Extract the (X, Y) coordinate from the center of the cell holding the provided text.  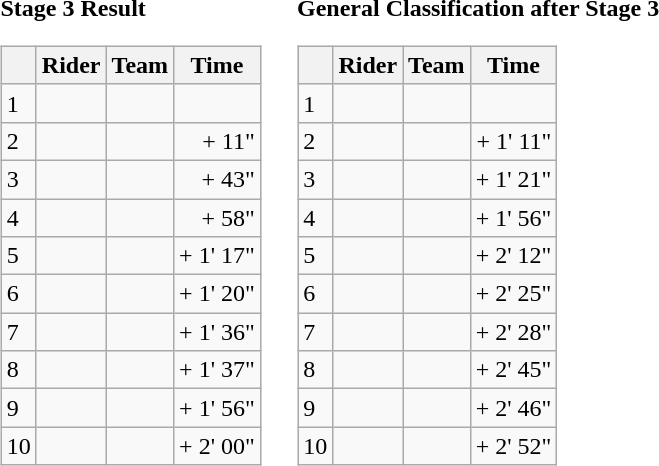
+ 2' 00" (218, 446)
+ 1' 21" (514, 179)
+ 1' 37" (218, 370)
+ 43" (218, 179)
+ 1' 17" (218, 256)
+ 1' 36" (218, 332)
+ 2' 25" (514, 294)
+ 2' 52" (514, 446)
+ 2' 46" (514, 408)
+ 1' 20" (218, 294)
+ 2' 28" (514, 332)
+ 58" (218, 217)
+ 2' 12" (514, 256)
+ 1' 11" (514, 141)
+ 2' 45" (514, 370)
+ 11" (218, 141)
